Locate the cell with the specified text and output its [X, Y] center coordinate. 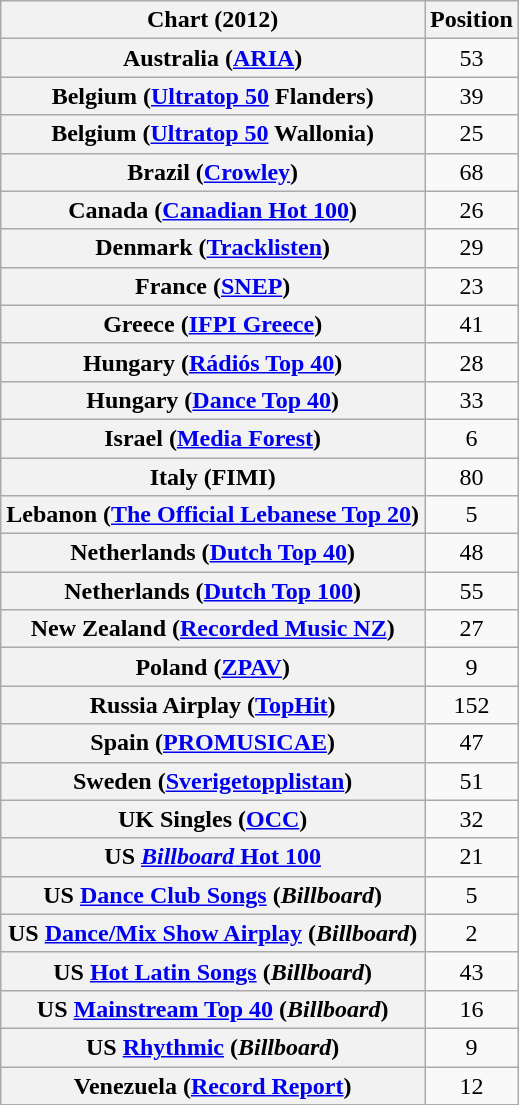
Hungary (Dance Top 40) [213, 400]
Venezuela (Record Report) [213, 1085]
Belgium (Ultratop 50 Flanders) [213, 96]
Canada (Canadian Hot 100) [213, 210]
43 [472, 971]
23 [472, 286]
US Mainstream Top 40 (Billboard) [213, 1009]
France (SNEP) [213, 286]
25 [472, 134]
47 [472, 743]
Belgium (Ultratop 50 Wallonia) [213, 134]
26 [472, 210]
US Dance Club Songs (Billboard) [213, 895]
2 [472, 933]
Russia Airplay (TopHit) [213, 705]
80 [472, 477]
Chart (2012) [213, 20]
Netherlands (Dutch Top 100) [213, 591]
32 [472, 819]
68 [472, 172]
33 [472, 400]
Poland (ZPAV) [213, 667]
48 [472, 553]
16 [472, 1009]
UK Singles (OCC) [213, 819]
29 [472, 248]
Australia (ARIA) [213, 58]
39 [472, 96]
Sweden (Sverigetopplistan) [213, 781]
21 [472, 857]
Denmark (Tracklisten) [213, 248]
US Rhythmic (Billboard) [213, 1047]
Israel (Media Forest) [213, 438]
Brazil (Crowley) [213, 172]
US Hot Latin Songs (Billboard) [213, 971]
53 [472, 58]
152 [472, 705]
Spain (PROMUSICAE) [213, 743]
Position [472, 20]
27 [472, 629]
Netherlands (Dutch Top 40) [213, 553]
US Billboard Hot 100 [213, 857]
Greece (IFPI Greece) [213, 324]
New Zealand (Recorded Music NZ) [213, 629]
Hungary (Rádiós Top 40) [213, 362]
12 [472, 1085]
55 [472, 591]
Italy (FIMI) [213, 477]
51 [472, 781]
Lebanon (The Official Lebanese Top 20) [213, 515]
28 [472, 362]
US Dance/Mix Show Airplay (Billboard) [213, 933]
41 [472, 324]
6 [472, 438]
